Determine the (X, Y) coordinate at the center of the cell enclosing the given text.  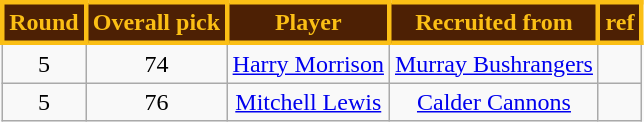
Calder Cannons (494, 102)
Recruited from (494, 22)
Round (44, 22)
Murray Bushrangers (494, 63)
Player (308, 22)
Overall pick (156, 22)
ref (620, 22)
76 (156, 102)
74 (156, 63)
Harry Morrison (308, 63)
Mitchell Lewis (308, 102)
